Identify which cell holds the provided text, then report its [X, Y] central coordinate. 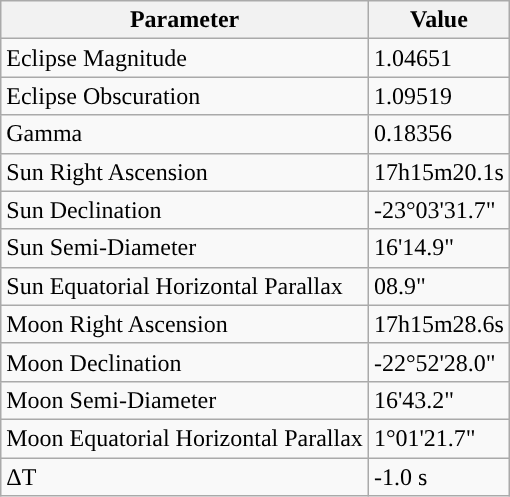
16'43.2" [438, 400]
1°01'21.7" [438, 438]
Gamma [185, 134]
08.9" [438, 286]
Moon Declination [185, 362]
Parameter [185, 20]
Moon Right Ascension [185, 324]
17h15m20.1s [438, 172]
-22°52'28.0" [438, 362]
-23°03'31.7" [438, 210]
Moon Equatorial Horizontal Parallax [185, 438]
ΔT [185, 477]
Moon Semi-Diameter [185, 400]
Value [438, 20]
17h15m28.6s [438, 324]
Eclipse Obscuration [185, 96]
Sun Equatorial Horizontal Parallax [185, 286]
1.09519 [438, 96]
-1.0 s [438, 477]
Sun Right Ascension [185, 172]
1.04651 [438, 58]
Sun Semi-Diameter [185, 248]
Eclipse Magnitude [185, 58]
Sun Declination [185, 210]
16'14.9" [438, 248]
0.18356 [438, 134]
